Output the [x, y] coordinate of the center of the cell containing the given text.  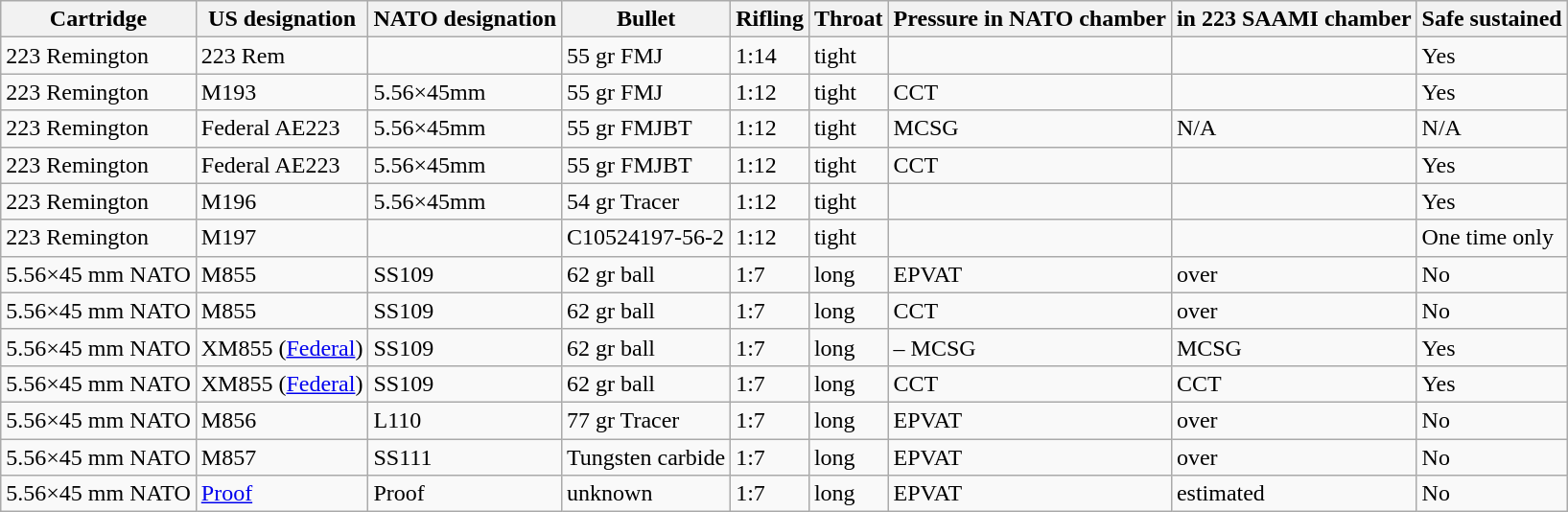
US designation [282, 19]
Rifling [770, 19]
NATO designation [465, 19]
C10524197-56-2 [646, 238]
– MCSG [1030, 347]
M193 [282, 92]
unknown [646, 494]
in 223 SAAMI chamber [1294, 19]
Cartridge [99, 19]
M857 [282, 457]
estimated [1294, 494]
M196 [282, 201]
54 gr Tracer [646, 201]
1:14 [770, 56]
M197 [282, 238]
77 gr Tracer [646, 420]
Bullet [646, 19]
M856 [282, 420]
Pressure in NATO chamber [1030, 19]
Throat [848, 19]
SS111 [465, 457]
223 Rem [282, 56]
Tungsten carbide [646, 457]
Safe sustained [1492, 19]
One time only [1492, 238]
L110 [465, 420]
